Find where the given text appears and provide that cell's center as [x, y] coordinate. 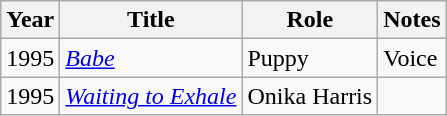
Role [310, 20]
Year [30, 20]
Onika Harris [310, 96]
Voice [412, 58]
Waiting to Exhale [151, 96]
Notes [412, 20]
Title [151, 20]
Babe [151, 58]
Puppy [310, 58]
